Locate the cell with the specified text and output its (X, Y) center coordinate. 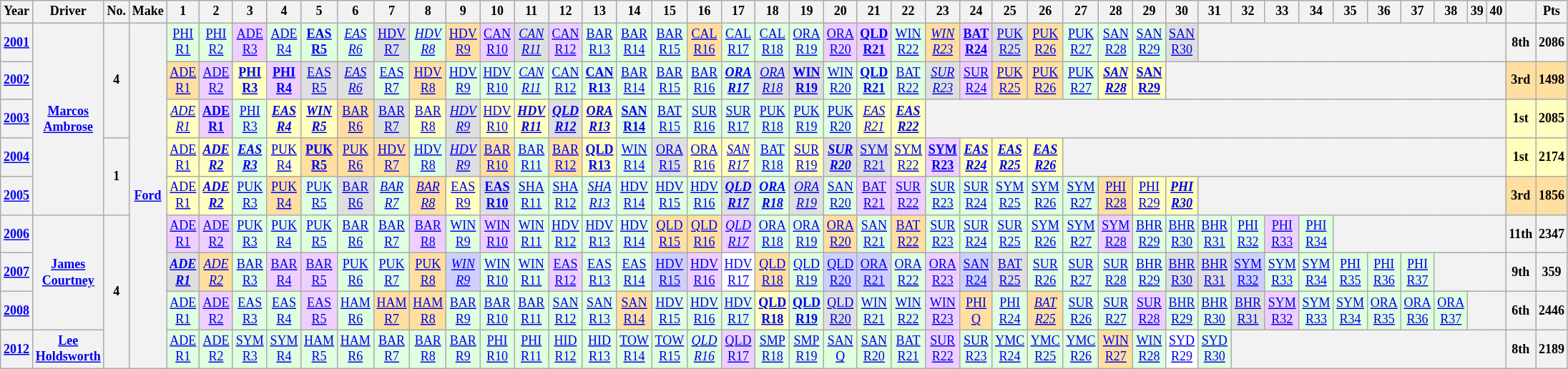
34 (1316, 11)
359 (1552, 272)
HAMR5 (319, 349)
QLDR13 (599, 157)
YMCR24 (1010, 349)
11 (531, 11)
Year (17, 11)
BARR12 (566, 157)
28 (1116, 11)
ORAR22 (908, 272)
SANR12 (566, 311)
2 (216, 11)
No. (116, 11)
EASR12 (566, 272)
SYDR30 (1215, 349)
25 (1010, 11)
6th (1521, 311)
22 (908, 11)
38 (1451, 11)
20 (840, 11)
19 (807, 11)
2002 (17, 81)
PHIQ (976, 311)
CALR16 (705, 42)
2008 (17, 311)
15 (670, 11)
SYMR4 (284, 349)
WINR28 (1150, 349)
EASR24 (976, 157)
BARR4 (284, 272)
PHIR29 (1150, 196)
PUKR18 (773, 119)
ORAR23 (943, 272)
SYMR3 (250, 349)
QLDR15 (670, 234)
CALR17 (738, 42)
SYMR25 (1010, 196)
ADER3 (250, 42)
PUKR7 (392, 272)
HDVR12 (566, 234)
PHIR33 (1282, 234)
2012 (17, 349)
23 (943, 11)
Marcos Ambrose (68, 119)
Ford (147, 196)
CANR10 (497, 42)
TOWR14 (634, 349)
ORAR13 (599, 119)
2347 (1552, 234)
EASR14 (634, 272)
PHIR10 (497, 349)
PUKR8 (428, 272)
Driver (68, 11)
SMPR19 (807, 349)
SURR19 (807, 157)
1856 (1552, 196)
26 (1045, 11)
EASR10 (497, 196)
CANR13 (599, 81)
HDVR11 (531, 119)
EASR13 (599, 272)
PHIR2 (216, 42)
EASR7 (392, 81)
SURR16 (705, 119)
PHIR1 (183, 42)
10 (497, 11)
HIDR13 (599, 349)
EASR25 (1010, 157)
ORAR21 (874, 272)
9th (1521, 272)
35 (1351, 11)
2189 (1552, 349)
SHAR13 (599, 196)
SHAR12 (566, 196)
HDVR13 (599, 234)
SANR13 (599, 311)
ADER4 (284, 42)
SANQ (840, 349)
HAMR8 (428, 311)
2446 (1552, 311)
27 (1081, 11)
James Courtney (68, 272)
6 (355, 11)
PHIR28 (1116, 196)
SHAR11 (531, 196)
SANR30 (1182, 42)
CALR18 (773, 42)
EASR26 (1045, 157)
2007 (17, 272)
SMPR18 (773, 349)
2085 (1552, 119)
2001 (17, 42)
EASR9 (464, 196)
BATR15 (670, 119)
PHIR36 (1383, 272)
HIDR12 (566, 349)
ORAR36 (1418, 311)
ORAR17 (738, 81)
PHIR35 (1351, 272)
BARR3 (250, 272)
16 (705, 11)
PHIR37 (1418, 272)
BATR18 (773, 157)
1498 (1552, 81)
18 (773, 11)
BARR5 (319, 272)
11th (1521, 234)
WINR5 (319, 119)
PUKR20 (840, 119)
BARR13 (599, 42)
ORAR37 (1451, 311)
PHIR11 (531, 349)
WINR27 (1116, 349)
SANR17 (738, 157)
EASR21 (874, 119)
Pts (1552, 11)
33 (1282, 11)
32 (1248, 11)
PUKR19 (807, 119)
SANR24 (976, 272)
30 (1182, 11)
WINR19 (807, 81)
40 (1496, 11)
PHIR30 (1182, 196)
WINR14 (634, 157)
SURR25 (1010, 234)
7 (392, 11)
YMCR26 (1081, 349)
QLDR12 (566, 119)
EASR22 (908, 119)
29 (1150, 11)
36 (1383, 11)
31 (1215, 11)
14 (634, 11)
24 (976, 11)
13 (599, 11)
Lee Holdsworth (68, 349)
SYMR23 (943, 157)
SURR20 (840, 157)
2174 (1552, 157)
2086 (1552, 42)
9 (464, 11)
8 (428, 11)
21 (874, 11)
12 (566, 11)
PHIR24 (1010, 311)
SANR21 (874, 234)
ORAR15 (670, 157)
2004 (17, 157)
Make (147, 11)
SYDR29 (1182, 349)
ORAR35 (1383, 311)
YMCR25 (1045, 349)
PHIR34 (1316, 234)
ORAR16 (705, 157)
SURR17 (738, 119)
BARR16 (705, 81)
PHIR32 (1248, 234)
5 (319, 11)
37 (1418, 11)
17 (738, 11)
2003 (17, 119)
WINR21 (874, 311)
WINR20 (840, 81)
HAMR7 (392, 311)
39 (1478, 11)
3 (250, 11)
2006 (17, 234)
BATR24 (976, 42)
SYMR21 (874, 157)
TOWR15 (670, 349)
2005 (17, 196)
SYMR28 (1116, 234)
PHIR4 (284, 81)
SYMR22 (908, 157)
